Detect which cell encompasses the target text, then output its [x, y] center coordinate. 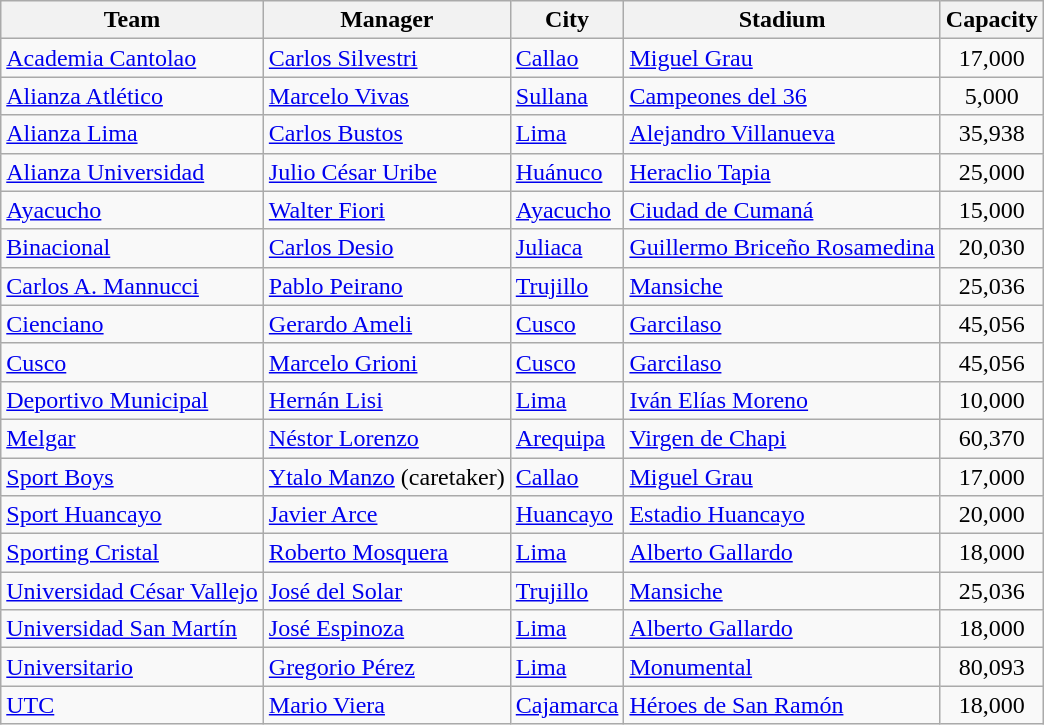
Ciudad de Cumaná [782, 210]
25,000 [992, 172]
Virgen de Chapi [782, 438]
Marcelo Grioni [386, 362]
Guillermo Briceño Rosamedina [782, 248]
Hernán Lisi [386, 400]
Gregorio Pérez [386, 667]
Heraclio Tapia [782, 172]
Sporting Cristal [132, 553]
Roberto Mosquera [386, 553]
Alianza Atlético [132, 96]
Walter Fiori [386, 210]
5,000 [992, 96]
Huancayo [567, 515]
Academia Cantolao [132, 58]
Arequipa [567, 438]
80,093 [992, 667]
Huánuco [567, 172]
Manager [386, 20]
Estadio Huancayo [782, 515]
Sport Boys [132, 477]
10,000 [992, 400]
Carlos Desio [386, 248]
Universitario [132, 667]
Alianza Lima [132, 134]
35,938 [992, 134]
Cienciano [132, 324]
Sullana [567, 96]
Iván Elías Moreno [782, 400]
Melgar [132, 438]
UTC [132, 705]
Team [132, 20]
Julio César Uribe [386, 172]
Sport Huancayo [132, 515]
Mario Viera [386, 705]
15,000 [992, 210]
Stadium [782, 20]
Binacional [132, 248]
City [567, 20]
Néstor Lorenzo [386, 438]
Pablo Peirano [386, 286]
Alianza Universidad [132, 172]
Ytalo Manzo (caretaker) [386, 477]
20,030 [992, 248]
Alejandro Villanueva [782, 134]
Capacity [992, 20]
Universidad César Vallejo [132, 591]
20,000 [992, 515]
60,370 [992, 438]
Carlos A. Mannucci [132, 286]
Cajamarca [567, 705]
Deportivo Municipal [132, 400]
Gerardo Ameli [386, 324]
Carlos Bustos [386, 134]
José del Solar [386, 591]
Javier Arce [386, 515]
Campeones del 36 [782, 96]
Héroes de San Ramón [782, 705]
Marcelo Vivas [386, 96]
Universidad San Martín [132, 629]
Monumental [782, 667]
Juliaca [567, 248]
Carlos Silvestri [386, 58]
José Espinoza [386, 629]
